Extract the [X, Y] coordinate from the center of the cell holding the provided text.  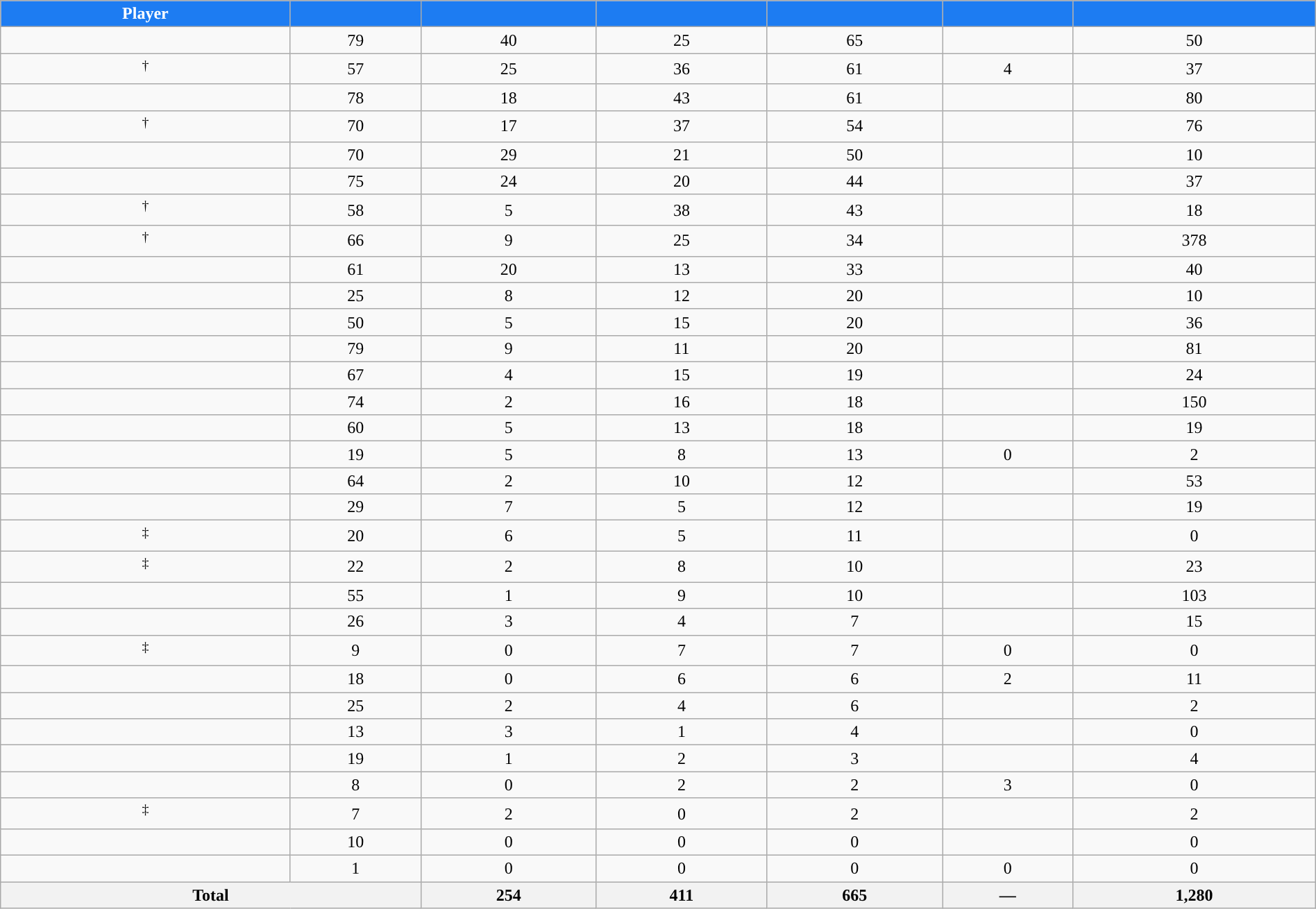
58 [355, 210]
64 [355, 481]
411 [682, 895]
16 [682, 402]
34 [855, 241]
38 [682, 210]
378 [1194, 241]
665 [855, 895]
103 [1194, 595]
254 [508, 895]
55 [355, 595]
80 [1194, 97]
60 [355, 428]
44 [855, 181]
54 [855, 126]
67 [355, 375]
Total [211, 895]
23 [1194, 566]
33 [855, 269]
26 [355, 622]
74 [355, 402]
81 [1194, 348]
21 [682, 155]
75 [355, 181]
17 [508, 126]
57 [355, 69]
Player [146, 14]
53 [1194, 481]
66 [355, 241]
150 [1194, 402]
— [1008, 895]
76 [1194, 126]
65 [855, 40]
78 [355, 97]
1,280 [1194, 895]
22 [355, 566]
